Identify which cell holds the provided text, then report its (X, Y) central coordinate. 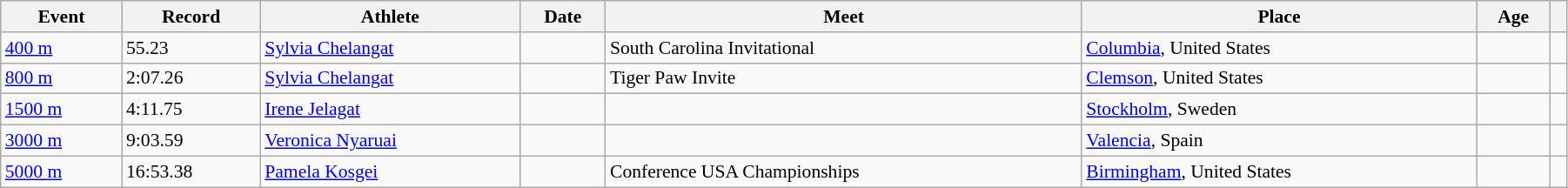
1500 m (61, 110)
Record (191, 17)
Athlete (390, 17)
Clemson, United States (1279, 78)
Columbia, United States (1279, 48)
3000 m (61, 141)
16:53.38 (191, 171)
Veronica Nyaruai (390, 141)
Stockholm, Sweden (1279, 110)
Meet (844, 17)
South Carolina Invitational (844, 48)
Valencia, Spain (1279, 141)
Place (1279, 17)
5000 m (61, 171)
800 m (61, 78)
Pamela Kosgei (390, 171)
Birmingham, United States (1279, 171)
400 m (61, 48)
Event (61, 17)
4:11.75 (191, 110)
9:03.59 (191, 141)
55.23 (191, 48)
Conference USA Championships (844, 171)
2:07.26 (191, 78)
Irene Jelagat (390, 110)
Tiger Paw Invite (844, 78)
Date (563, 17)
Age (1514, 17)
